Scan for the cell matching the given text and deliver its (x, y) coordinate at center. 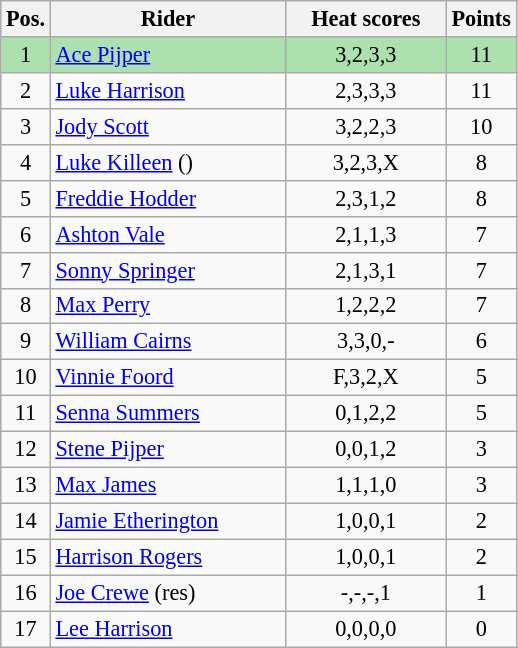
2,3,3,3 (366, 90)
Ace Pijper (168, 55)
1,1,1,0 (366, 485)
2,3,1,2 (366, 198)
Luke Harrison (168, 90)
Joe Crewe (res) (168, 593)
-,-,-,1 (366, 593)
3,3,0,- (366, 342)
17 (26, 629)
0,0,1,2 (366, 450)
Harrison Rogers (168, 557)
12 (26, 450)
0 (481, 629)
Jamie Etherington (168, 521)
15 (26, 557)
0,1,2,2 (366, 414)
2,1,3,1 (366, 270)
Points (481, 19)
2,1,1,3 (366, 234)
F,3,2,X (366, 378)
Jody Scott (168, 126)
Freddie Hodder (168, 198)
14 (26, 521)
Senna Summers (168, 414)
Sonny Springer (168, 270)
William Cairns (168, 342)
Luke Killeen () (168, 162)
Ashton Vale (168, 234)
13 (26, 485)
Lee Harrison (168, 629)
16 (26, 593)
3,2,3,3 (366, 55)
9 (26, 342)
Max Perry (168, 306)
0,0,0,0 (366, 629)
Max James (168, 485)
Rider (168, 19)
3,2,2,3 (366, 126)
Stene Pijper (168, 450)
Heat scores (366, 19)
3,2,3,X (366, 162)
Vinnie Foord (168, 378)
4 (26, 162)
Pos. (26, 19)
1,2,2,2 (366, 306)
